Find where the given text appears and provide that cell's center as [X, Y] coordinate. 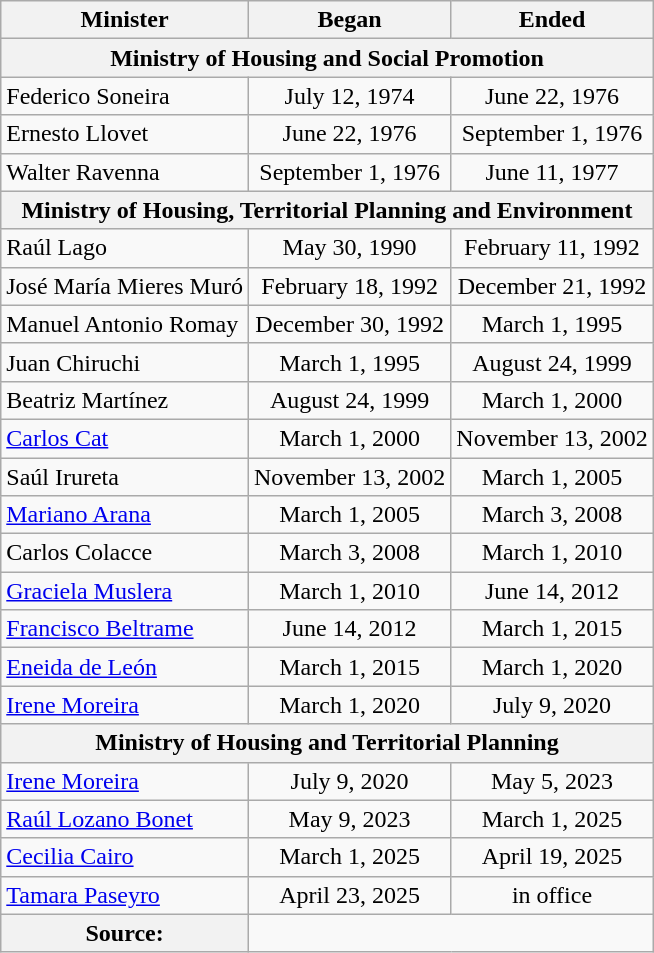
Manuel Antonio Romay [125, 324]
Ended [552, 20]
Graciela Muslera [125, 591]
in office [552, 895]
Ministry of Housing and Social Promotion [327, 58]
Saúl Irureta [125, 477]
José María Mieres Muró [125, 286]
Francisco Beltrame [125, 629]
Walter Ravenna [125, 172]
May 9, 2023 [349, 819]
April 23, 2025 [349, 895]
May 5, 2023 [552, 781]
July 12, 1974 [349, 96]
Tamara Paseyro [125, 895]
Minister [125, 20]
Juan Chiruchi [125, 362]
April 19, 2025 [552, 857]
Source: [125, 933]
Cecilia Cairo [125, 857]
Federico Soneira [125, 96]
Began [349, 20]
December 21, 1992 [552, 286]
Mariano Arana [125, 515]
Raúl Lago [125, 248]
Ministry of Housing and Territorial Planning [327, 743]
December 30, 1992 [349, 324]
Raúl Lozano Bonet [125, 819]
Ernesto Llovet [125, 134]
May 30, 1990 [349, 248]
Eneida de León [125, 667]
Carlos Cat [125, 438]
June 11, 1977 [552, 172]
Carlos Colacce [125, 553]
February 11, 1992 [552, 248]
Ministry of Housing, Territorial Planning and Environment [327, 210]
Beatriz Martínez [125, 400]
February 18, 1992 [349, 286]
